From the cell containing the given text, extract its center point as [X, Y] coordinate. 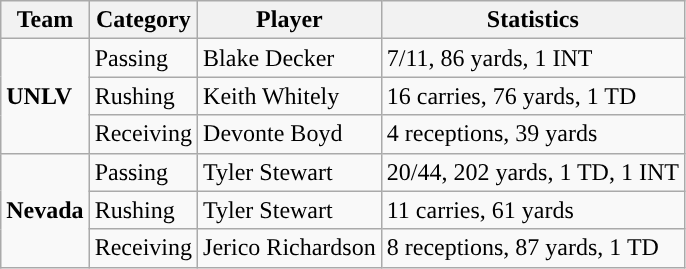
16 carries, 76 yards, 1 TD [532, 96]
Statistics [532, 20]
7/11, 86 yards, 1 INT [532, 58]
Blake Decker [290, 58]
11 carries, 61 yards [532, 210]
Keith Whitely [290, 96]
Team [45, 20]
20/44, 202 yards, 1 TD, 1 INT [532, 172]
Devonte Boyd [290, 134]
Nevada [45, 210]
Player [290, 20]
UNLV [45, 96]
Category [143, 20]
Jerico Richardson [290, 248]
8 receptions, 87 yards, 1 TD [532, 248]
4 receptions, 39 yards [532, 134]
